Search for the cell housing the specified text and yield its [X, Y] center coordinate. 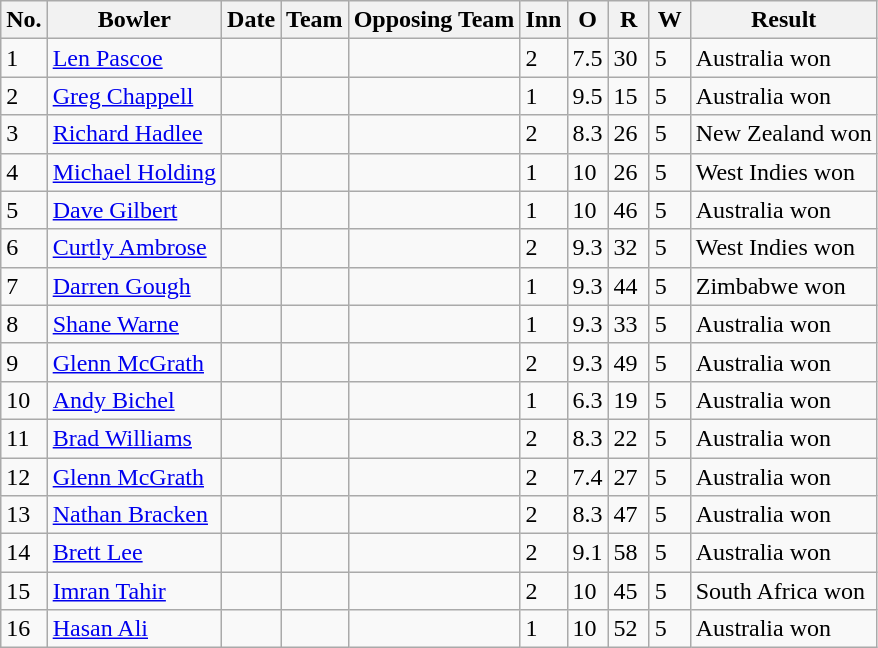
49 [628, 362]
Shane Warne [134, 324]
33 [628, 324]
3 [24, 134]
No. [24, 20]
Inn [544, 20]
Brad Williams [134, 438]
58 [628, 553]
Opposing Team [434, 20]
45 [628, 591]
R [628, 20]
46 [628, 210]
19 [628, 400]
Date [252, 20]
Zimbabwe won [784, 286]
Imran Tahir [134, 591]
27 [628, 477]
9 [24, 362]
11 [24, 438]
Nathan Bracken [134, 515]
13 [24, 515]
Darren Gough [134, 286]
30 [628, 58]
9.1 [588, 553]
Team [315, 20]
14 [24, 553]
Andy Bichel [134, 400]
9.5 [588, 96]
Curtly Ambrose [134, 248]
7.4 [588, 477]
W [670, 20]
16 [24, 629]
6.3 [588, 400]
12 [24, 477]
47 [628, 515]
22 [628, 438]
Richard Hadlee [134, 134]
Brett Lee [134, 553]
Result [784, 20]
6 [24, 248]
44 [628, 286]
New Zealand won [784, 134]
7 [24, 286]
O [588, 20]
Michael Holding [134, 172]
Greg Chappell [134, 96]
Dave Gilbert [134, 210]
Len Pascoe [134, 58]
7.5 [588, 58]
Bowler [134, 20]
52 [628, 629]
Hasan Ali [134, 629]
4 [24, 172]
8 [24, 324]
32 [628, 248]
South Africa won [784, 591]
